Identify which cell holds the provided text, then report its [X, Y] central coordinate. 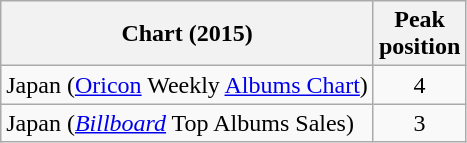
Peakposition [419, 34]
Chart (2015) [188, 34]
Japan (Oricon Weekly Albums Chart) [188, 85]
3 [419, 123]
4 [419, 85]
Japan (Billboard Top Albums Sales) [188, 123]
